Output the (X, Y) coordinate of the center of the cell containing the given text.  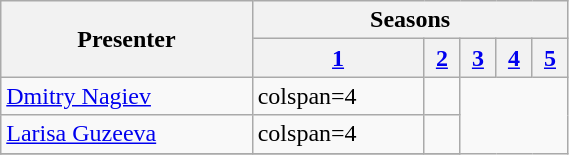
5 (550, 58)
2 (442, 58)
Seasons (410, 20)
Dmitry Nagiev (126, 96)
3 (478, 58)
4 (514, 58)
1 (338, 58)
Presenter (126, 39)
Larisa Guzeeva (126, 134)
